Search for the cell housing the specified text and yield its (x, y) center coordinate. 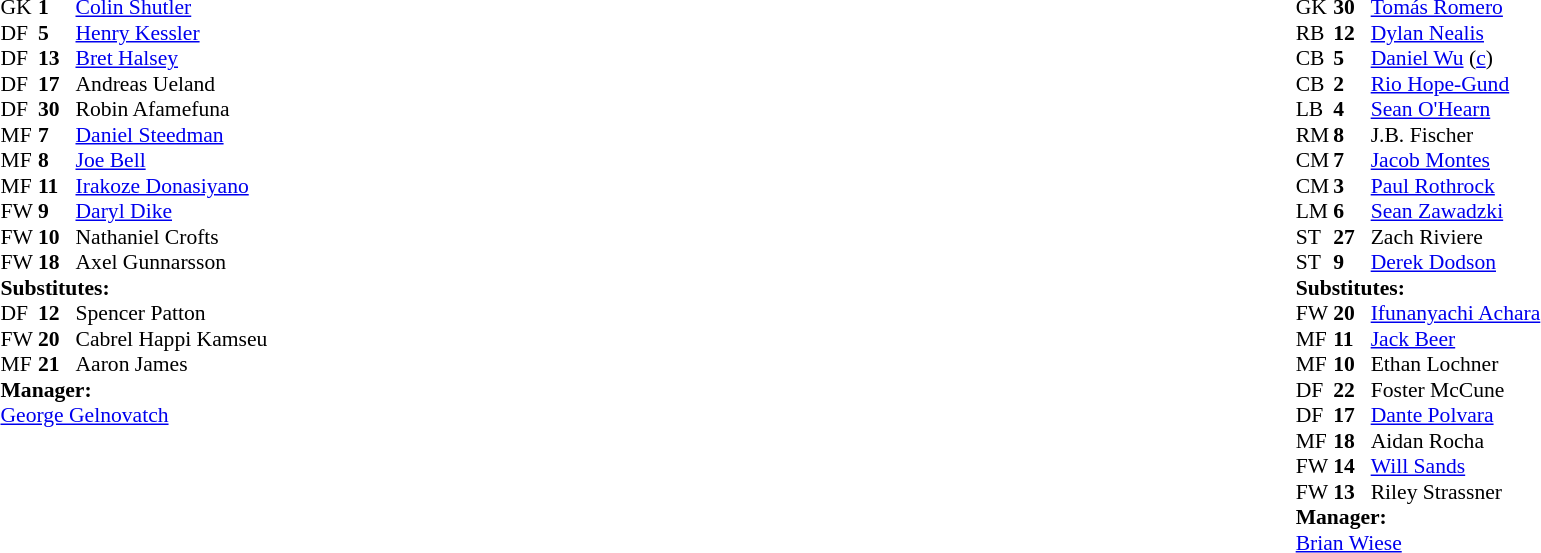
3 (1352, 186)
Henry Kessler (172, 33)
Paul Rothrock (1456, 186)
Ifunanyachi Achara (1456, 313)
Axel Gunnarsson (172, 263)
Ethan Lochner (1456, 365)
Joe Bell (172, 161)
21 (57, 365)
Daniel Steedman (172, 135)
RB (1315, 33)
Will Sands (1456, 467)
Dylan Nealis (1456, 33)
LM (1315, 211)
RM (1315, 135)
Jack Beer (1456, 339)
Cabrel Happi Kamseu (172, 339)
LB (1315, 109)
Derek Dodson (1456, 263)
Riley Strassner (1456, 492)
22 (1352, 390)
Rio Hope-Gund (1456, 84)
Irakoze Donasiyano (172, 186)
14 (1352, 467)
Aidan Rocha (1456, 441)
Daniel Wu (c) (1456, 59)
4 (1352, 109)
Aaron James (172, 365)
Jacob Montes (1456, 161)
6 (1352, 211)
Dante Polvara (1456, 415)
Bret Halsey (172, 59)
J.B. Fischer (1456, 135)
Zach Riviere (1456, 237)
30 (57, 109)
Robin Afamefuna (172, 109)
Andreas Ueland (172, 84)
27 (1352, 237)
Daryl Dike (172, 211)
Sean Zawadzki (1456, 211)
Nathaniel Crofts (172, 237)
George Gelnovatch (134, 415)
Foster McCune (1456, 390)
Spencer Patton (172, 313)
2 (1352, 84)
Sean O'Hearn (1456, 109)
